Identify which cell holds the provided text, then report its (X, Y) central coordinate. 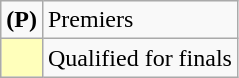
Premiers (140, 20)
(P) (22, 20)
Qualified for finals (140, 58)
